Locate the cell with the specified text and output its (x, y) center coordinate. 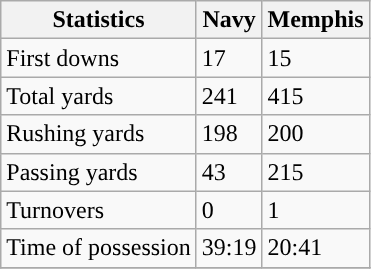
215 (316, 172)
20:41 (316, 248)
241 (229, 96)
Time of possession (99, 248)
415 (316, 96)
43 (229, 172)
17 (229, 58)
0 (229, 210)
Statistics (99, 20)
15 (316, 58)
Navy (229, 20)
200 (316, 134)
198 (229, 134)
1 (316, 210)
Rushing yards (99, 134)
Total yards (99, 96)
Turnovers (99, 210)
First downs (99, 58)
39:19 (229, 248)
Memphis (316, 20)
Passing yards (99, 172)
